Extract the [X, Y] coordinate from the center of the cell holding the provided text.  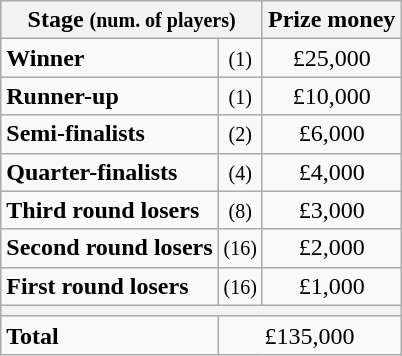
Stage (num. of players) [132, 20]
First round losers [110, 286]
(4) [240, 172]
£25,000 [331, 58]
Prize money [331, 20]
Third round losers [110, 210]
£4,000 [331, 172]
£6,000 [331, 134]
(8) [240, 210]
(2) [240, 134]
Second round losers [110, 248]
Semi-finalists [110, 134]
Quarter-finalists [110, 172]
£3,000 [331, 210]
Runner-up [110, 96]
£2,000 [331, 248]
Total [110, 335]
£1,000 [331, 286]
£10,000 [331, 96]
Winner [110, 58]
£135,000 [310, 335]
